Determine the [x, y] coordinate at the center of the cell enclosing the given text.  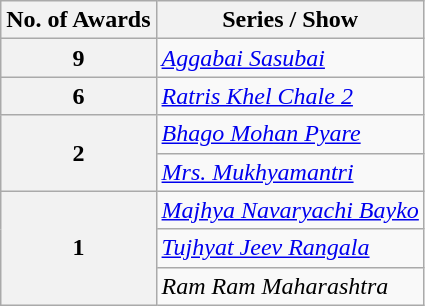
Tujhyat Jeev Rangala [290, 248]
Series / Show [290, 20]
9 [78, 58]
Bhago Mohan Pyare [290, 134]
2 [78, 153]
Ratris Khel Chale 2 [290, 96]
6 [78, 96]
Majhya Navaryachi Bayko [290, 210]
Ram Ram Maharashtra [290, 286]
No. of Awards [78, 20]
Mrs. Mukhyamantri [290, 172]
1 [78, 248]
Aggabai Sasubai [290, 58]
